Identify which cell holds the provided text, then report its [X, Y] central coordinate. 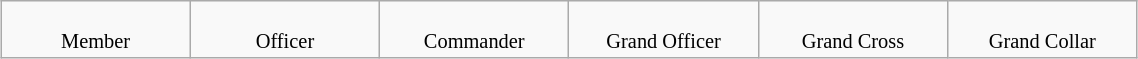
Grand Collar [1042, 30]
Member [96, 30]
Grand Officer [664, 30]
Commander [474, 30]
Officer [284, 30]
Grand Cross [852, 30]
